Capture the cell that displays the provided text and extract its [x, y] central coordinate. 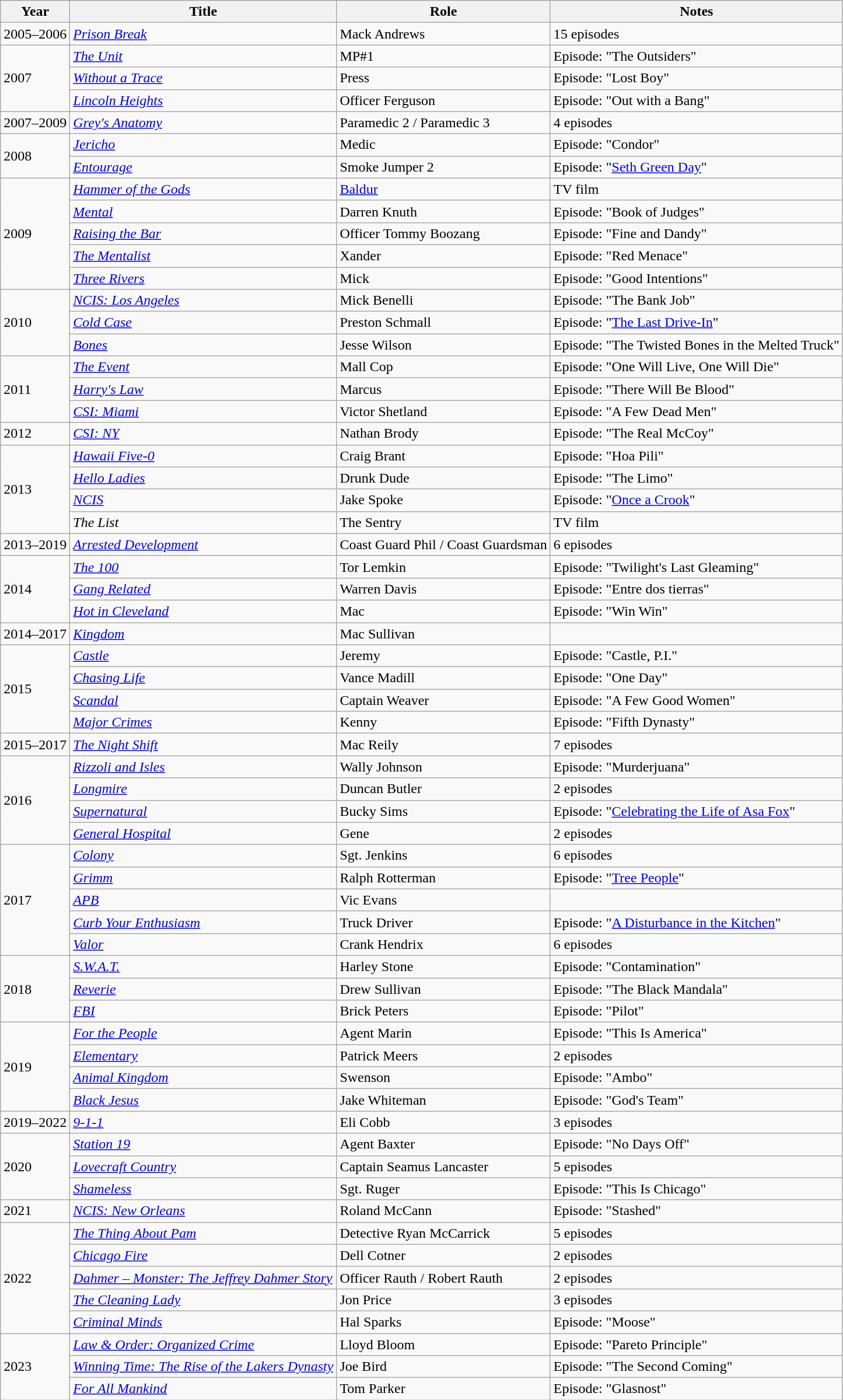
Curb Your Enthusiasm [203, 922]
Gene [443, 833]
Marcus [443, 389]
4 episodes [697, 123]
MP#1 [443, 56]
Coast Guard Phil / Coast Guardsman [443, 544]
Black Jesus [203, 1100]
Grey's Anatomy [203, 123]
2009 [35, 233]
2015–2017 [35, 745]
Entourage [203, 167]
Hawaii Five-0 [203, 456]
2005–2006 [35, 34]
7 episodes [697, 745]
Notes [697, 12]
2013–2019 [35, 544]
Episode: "Murderjuana" [697, 767]
Press [443, 78]
Without a Trace [203, 78]
2020 [35, 1167]
Colony [203, 856]
Episode: "The Outsiders" [697, 56]
Animal Kingdom [203, 1078]
Episode: "One Day" [697, 678]
Mack Andrews [443, 34]
The Event [203, 367]
Criminal Minds [203, 1322]
Captain Seamus Lancaster [443, 1167]
Gang Related [203, 589]
Lloyd Bloom [443, 1344]
Episode: "Ambo" [697, 1078]
Episode: "This Is Chicago" [697, 1189]
Episode: "Contamination" [697, 966]
Episode: "Book of Judges" [697, 211]
CSI: NY [203, 434]
Episode: "Lost Boy" [697, 78]
Chasing Life [203, 678]
Episode: "The Second Coming" [697, 1367]
Darren Knuth [443, 211]
Medic [443, 145]
Grimm [203, 878]
Episode: "Red Menace" [697, 256]
Episode: "The Limo" [697, 478]
Episode: "Pilot" [697, 1011]
Title [203, 12]
The Night Shift [203, 745]
Captain Weaver [443, 700]
Station 19 [203, 1144]
NCIS [203, 500]
2019 [35, 1067]
The Thing About Pam [203, 1233]
Smoke Jumper 2 [443, 167]
Episode: "Tree People" [697, 878]
For the People [203, 1034]
Episode: "Castle, P.I." [697, 656]
Episode: "A Few Dead Men" [697, 411]
Duncan Butler [443, 789]
Tom Parker [443, 1389]
Three Rivers [203, 278]
Hal Sparks [443, 1322]
Craig Brant [443, 456]
Hello Ladies [203, 478]
Law & Order: Organized Crime [203, 1344]
Harry's Law [203, 389]
Episode: "Twilight's Last Gleaming" [697, 567]
The 100 [203, 567]
Mental [203, 211]
2011 [35, 389]
Supernatural [203, 811]
Longmire [203, 789]
Episode: "Once a Crook" [697, 500]
Ralph Rotterman [443, 878]
Preston Schmall [443, 323]
Mac Sullivan [443, 633]
The Mentalist [203, 256]
Episode: "This Is America" [697, 1034]
General Hospital [203, 833]
Jon Price [443, 1300]
Episode: "The Black Mandala" [697, 989]
2022 [35, 1277]
Episode: "Win Win" [697, 611]
Officer Ferguson [443, 100]
The Cleaning Lady [203, 1300]
Episode: "A Disturbance in the Kitchen" [697, 922]
Lincoln Heights [203, 100]
Episode: "One Will Live, One Will Die" [697, 367]
Episode: "Good Intentions" [697, 278]
Hammer of the Gods [203, 189]
Joe Bird [443, 1367]
Paramedic 2 / Paramedic 3 [443, 123]
Dell Cotner [443, 1255]
Shameless [203, 1189]
Episode: "The Last Drive-In" [697, 323]
S.W.A.T. [203, 966]
Mac [443, 611]
Rizzoli and Isles [203, 767]
Vic Evans [443, 900]
Tor Lemkin [443, 567]
2018 [35, 989]
Jesse Wilson [443, 345]
Officer Rauth / Robert Rauth [443, 1277]
Jake Spoke [443, 500]
Kenny [443, 722]
Cold Case [203, 323]
Baldur [443, 189]
Episode: "Hoa Pili" [697, 456]
The Sentry [443, 522]
Drunk Dude [443, 478]
2017 [35, 900]
Episode: "Out with a Bang" [697, 100]
Elementary [203, 1056]
Episode: "Fifth Dynasty" [697, 722]
Castle [203, 656]
2007 [35, 78]
2012 [35, 434]
Swenson [443, 1078]
Scandal [203, 700]
Harley Stone [443, 966]
Brick Peters [443, 1011]
Truck Driver [443, 922]
Agent Marin [443, 1034]
2021 [35, 1211]
Detective Ryan McCarrick [443, 1233]
Xander [443, 256]
The Unit [203, 56]
Major Crimes [203, 722]
Role [443, 12]
Nathan Brody [443, 434]
Officer Tommy Boozang [443, 233]
NCIS: New Orleans [203, 1211]
Agent Baxter [443, 1144]
Kingdom [203, 633]
Mick Benelli [443, 301]
Episode: "The Bank Job" [697, 301]
Raising the Bar [203, 233]
Hot in Cleveland [203, 611]
NCIS: Los Angeles [203, 301]
Wally Johnson [443, 767]
Episode: "Condor" [697, 145]
Vance Madill [443, 678]
Arrested Development [203, 544]
The List [203, 522]
Episode: "There Will Be Blood" [697, 389]
Year [35, 12]
Victor Shetland [443, 411]
Episode: "Entre dos tierras" [697, 589]
Episode: "Pareto Principle" [697, 1344]
Episode: "Seth Green Day" [697, 167]
Roland McCann [443, 1211]
2007–2009 [35, 123]
9-1-1 [203, 1122]
2013 [35, 489]
Drew Sullivan [443, 989]
15 episodes [697, 34]
Lovecraft Country [203, 1167]
Sgt. Jenkins [443, 856]
Valor [203, 944]
2014–2017 [35, 633]
Winning Time: The Rise of the Lakers Dynasty [203, 1367]
2008 [35, 156]
Episode: "Fine and Dandy" [697, 233]
Episode: "The Twisted Bones in the Melted Truck" [697, 345]
Eli Cobb [443, 1122]
Patrick Meers [443, 1056]
Bucky Sims [443, 811]
Episode: "Moose" [697, 1322]
2016 [35, 800]
Episode: "Celebrating the Life of Asa Fox" [697, 811]
Mac Reily [443, 745]
2014 [35, 589]
For All Mankind [203, 1389]
Crank Hendrix [443, 944]
Dahmer – Monster: The Jeffrey Dahmer Story [203, 1277]
Episode: "No Days Off" [697, 1144]
Bones [203, 345]
CSI: Miami [203, 411]
Episode: "A Few Good Women" [697, 700]
Prison Break [203, 34]
Warren Davis [443, 589]
APB [203, 900]
Sgt. Ruger [443, 1189]
Mall Cop [443, 367]
Jeremy [443, 656]
Jericho [203, 145]
Episode: "God's Team" [697, 1100]
Chicago Fire [203, 1255]
2015 [35, 689]
Jake Whiteman [443, 1100]
Episode: "Stashed" [697, 1211]
2023 [35, 1366]
2010 [35, 323]
Episode: "The Real McCoy" [697, 434]
2019–2022 [35, 1122]
FBI [203, 1011]
Episode: "Glasnost" [697, 1389]
Mick [443, 278]
Reverie [203, 989]
